Scan for the cell matching the given text and deliver its [X, Y] coordinate at center. 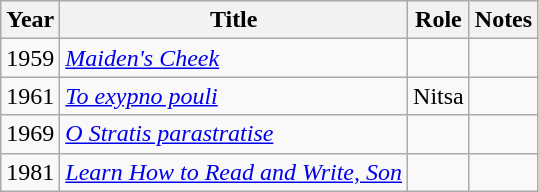
1969 [30, 134]
1959 [30, 58]
Maiden's Cheek [234, 58]
To exypno pouli [234, 96]
Title [234, 20]
Year [30, 20]
Nitsa [439, 96]
1961 [30, 96]
O Stratis parastratise [234, 134]
1981 [30, 172]
Role [439, 20]
Learn How to Read and Write, Son [234, 172]
Notes [503, 20]
